Determine the (x, y) coordinate at the center of the cell enclosing the given text.  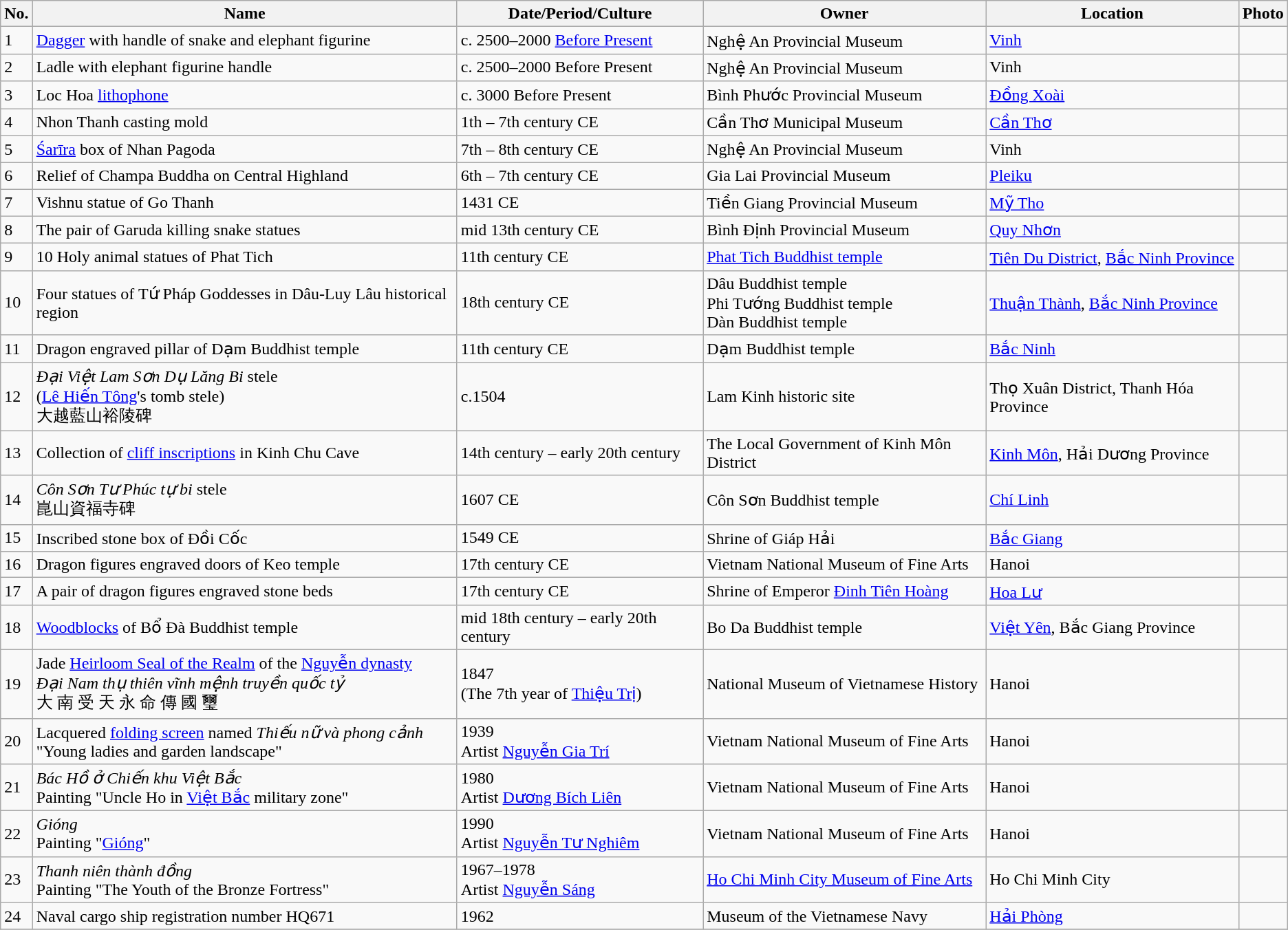
Đại Việt Lam Sơn Dụ Lăng Bi stele (Lê Hiến Tông's tomb stele) 大越藍山裕陵碑 (245, 396)
4 (17, 122)
16 (17, 565)
Dagger with handle of snake and elephant figurine (245, 41)
12 (17, 396)
A pair of dragon figures engraved stone beds (245, 592)
9 (17, 257)
20 (17, 742)
Bác Hồ ở Chiến khu Việt BắcPainting "Uncle Ho in Việt Bắc military zone" (245, 788)
10 (17, 303)
14th century – early 20th century (579, 453)
11 (17, 349)
The pair of Garuda killing snake statues (245, 230)
1549 CE (579, 538)
Museum of the Vietnamese Navy (845, 916)
Bo Da Buddhist temple (845, 627)
Jade Heirloom Seal of the Realm of the Nguyễn dynasty Đại Nam thụ thiên vĩnh mệnh truyền quốc tỷ大 南 受 天 永 命 傳 國 璽 (245, 684)
17 (17, 592)
National Museum of Vietnamese History (845, 684)
3 (17, 95)
No. (17, 14)
1607 CE (579, 499)
Ho Chi Minh City Museum of Fine Arts (845, 879)
Relief of Champa Buddha on Central Highland (245, 176)
1967–1978 Artist Nguyễn Sáng (579, 879)
The Local Government of Kinh Môn District (845, 453)
Bình Định Provincial Museum (845, 230)
Vishnu statue of Go Thanh (245, 203)
Hải Phòng (1112, 916)
10 Holy animal statues of Phat Tich (245, 257)
1847 (The 7th year of Thiệu Trị) (579, 684)
Thanh niên thành đồngPainting "The Youth of the Bronze Fortress" (245, 879)
Dragon figures engraved doors of Keo temple (245, 565)
Mỹ Tho (1112, 203)
Lam Kinh historic site (845, 396)
Kinh Môn, Hải Dương Province (1112, 453)
Việt Yên, Bắc Giang Province (1112, 627)
Collection of cliff inscriptions in Kinh Chu Cave (245, 453)
21 (17, 788)
Woodblocks of Bổ Đà Buddhist temple (245, 627)
6 (17, 176)
c. 3000 Before Present (579, 95)
22 (17, 834)
5 (17, 149)
Name (245, 14)
Quy Nhơn (1112, 230)
Shrine of Giáp Hải (845, 538)
Photo (1263, 14)
Loc Hoa lithophone (245, 95)
1th – 7th century CE (579, 122)
13 (17, 453)
Chí Linh (1112, 499)
Côn Sơn Buddhist temple (845, 499)
c.1504 (579, 396)
Phat Tich Buddhist temple (845, 257)
Naval cargo ship registration number HQ671 (245, 916)
Tiên Du District, Bắc Ninh Province (1112, 257)
Bình Phước Provincial Museum (845, 95)
Four statues of Tứ Pháp Goddesses in Dâu-Luy Lâu historical region (245, 303)
Date/Period/Culture (579, 14)
6th – 7th century CE (579, 176)
Location (1112, 14)
23 (17, 879)
Dâu Buddhist temple Phi Tướng Buddhist temple Dàn Buddhist temple (845, 303)
Đồng Xoài (1112, 95)
Lacquered folding screen named Thiếu nữ và phong cảnh "Young ladies and garden landscape" (245, 742)
1990 Artist Nguyễn Tư Nghiêm (579, 834)
mid 13th century CE (579, 230)
1939 Artist Nguyễn Gia Trí (579, 742)
Ladle with elephant figurine handle (245, 67)
1 (17, 41)
GióngPainting "Gióng" (245, 834)
Shrine of Emperor Đinh Tiên Hoàng (845, 592)
Ho Chi Minh City (1112, 879)
18 (17, 627)
Pleiku (1112, 176)
Cần Thơ (1112, 122)
1980 Artist Dương Bích Liên (579, 788)
Inscribed stone box of Đồi Cốc (245, 538)
Thọ Xuân District, Thanh Hóa Province (1112, 396)
7 (17, 203)
Owner (845, 14)
Bắc Ninh (1112, 349)
1431 CE (579, 203)
Bắc Giang (1112, 538)
15 (17, 538)
8 (17, 230)
mid 18th century – early 20th century (579, 627)
18th century CE (579, 303)
14 (17, 499)
Cần Thơ Municipal Museum (845, 122)
Côn Sơn Tư Phúc tự bi stele崑山資福寺碑 (245, 499)
Śarīra box of Nhan Pagoda (245, 149)
24 (17, 916)
1962 (579, 916)
Nhon Thanh casting mold (245, 122)
Tiền Giang Provincial Museum (845, 203)
Hoa Lư (1112, 592)
Dragon engraved pillar of Dạm Buddhist temple (245, 349)
Dạm Buddhist temple (845, 349)
2 (17, 67)
7th – 8th century CE (579, 149)
19 (17, 684)
Gia Lai Provincial Museum (845, 176)
Thuận Thành, Bắc Ninh Province (1112, 303)
